Capture the cell that displays the provided text and extract its (X, Y) central coordinate. 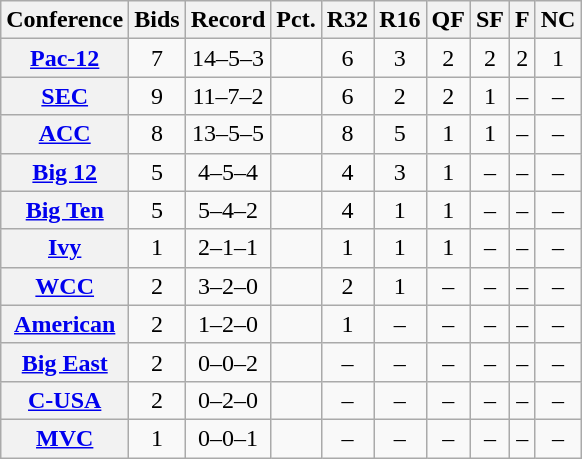
QF (448, 20)
WCC (65, 286)
5–4–2 (228, 210)
2–1–1 (228, 248)
SF (490, 20)
C-USA (65, 400)
11–7–2 (228, 96)
Pac-12 (65, 58)
R16 (400, 20)
R32 (347, 20)
Record (228, 20)
3–2–0 (228, 286)
Ivy (65, 248)
American (65, 324)
SEC (65, 96)
Pct. (296, 20)
4–5–4 (228, 172)
0–0–2 (228, 362)
Big East (65, 362)
Bids (157, 20)
14–5–3 (228, 58)
MVC (65, 438)
0–2–0 (228, 400)
Big 12 (65, 172)
0–0–1 (228, 438)
9 (157, 96)
NC (558, 20)
Big Ten (65, 210)
13–5–5 (228, 134)
1–2–0 (228, 324)
F (522, 20)
Conference (65, 20)
7 (157, 58)
ACC (65, 134)
